Capture the cell that displays the provided text and extract its (x, y) central coordinate. 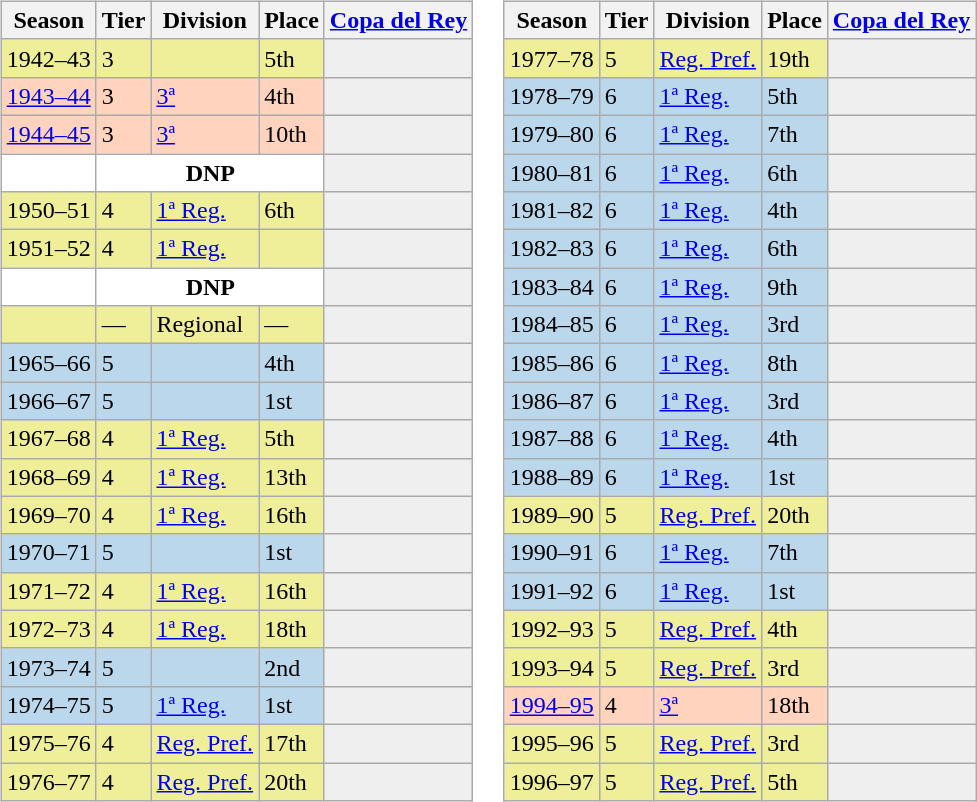
1987–88 (552, 439)
1972–73 (48, 629)
10th (292, 134)
Regional (205, 325)
1976–77 (48, 781)
1970–71 (48, 553)
1978–79 (552, 96)
1980–81 (552, 173)
1966–67 (48, 401)
1993–94 (552, 667)
1981–82 (552, 211)
8th (795, 363)
13th (292, 477)
1965–66 (48, 363)
1950–51 (48, 211)
1943–44 (48, 96)
1977–78 (552, 58)
1975–76 (48, 743)
1996–97 (552, 781)
1990–91 (552, 553)
1988–89 (552, 477)
1995–96 (552, 743)
1974–75 (48, 705)
2nd (292, 667)
1986–87 (552, 401)
9th (795, 287)
1982–83 (552, 249)
1971–72 (48, 591)
17th (292, 743)
1969–70 (48, 515)
1942–43 (48, 58)
1992–93 (552, 629)
1991–92 (552, 591)
1973–74 (48, 667)
1951–52 (48, 249)
19th (795, 58)
1984–85 (552, 325)
1979–80 (552, 134)
1968–69 (48, 477)
1994–95 (552, 705)
1983–84 (552, 287)
1944–45 (48, 134)
1989–90 (552, 515)
1985–86 (552, 363)
1967–68 (48, 439)
